Locate the cell with the specified text and output its (X, Y) center coordinate. 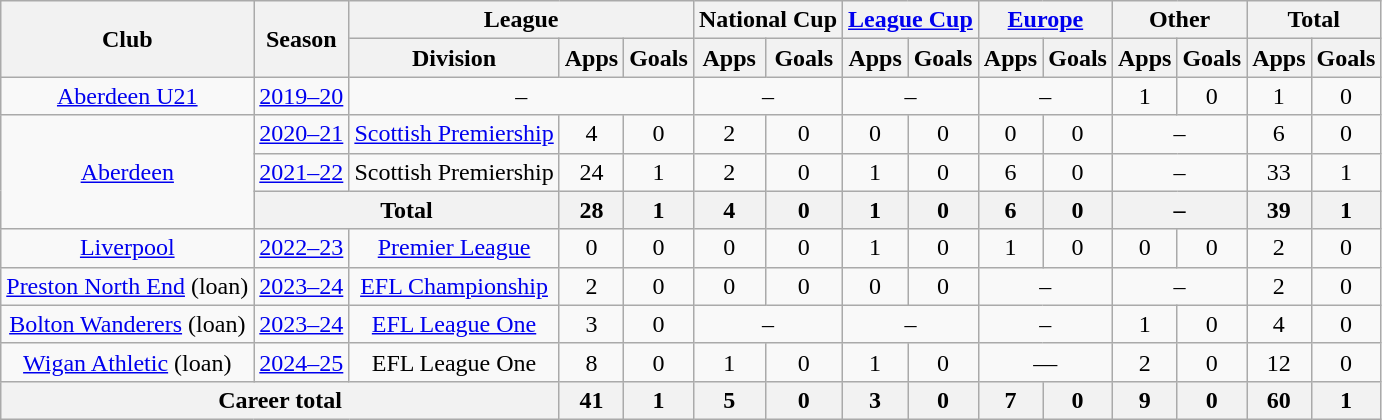
2019–20 (302, 96)
5 (729, 400)
Career total (280, 400)
41 (591, 400)
33 (1279, 172)
8 (591, 362)
Club (128, 39)
Season (302, 39)
9 (1144, 400)
12 (1279, 362)
Bolton Wanderers (loan) (128, 324)
7 (1010, 400)
— (1045, 362)
Aberdeen (128, 172)
Premier League (454, 248)
Preston North End (loan) (128, 286)
2020–21 (302, 134)
Liverpool (128, 248)
National Cup (768, 20)
39 (1279, 210)
60 (1279, 400)
28 (591, 210)
Europe (1045, 20)
Other (1179, 20)
2024–25 (302, 362)
League (522, 20)
League Cup (911, 20)
Aberdeen U21 (128, 96)
2021–22 (302, 172)
Division (454, 58)
EFL Championship (454, 286)
24 (591, 172)
Wigan Athletic (loan) (128, 362)
2022–23 (302, 248)
